Return (X, Y) of the center of cell containing provided text 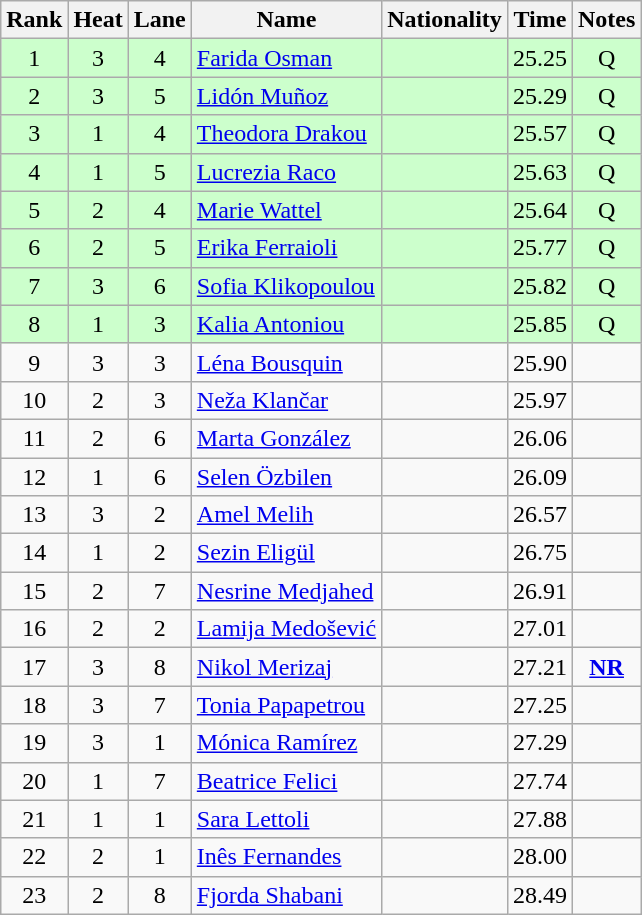
Lane (160, 20)
21 (34, 819)
25.25 (540, 58)
Nesrine Medjahed (286, 591)
26.57 (540, 515)
25.85 (540, 324)
27.01 (540, 629)
Nationality (445, 20)
28.49 (540, 895)
27.21 (540, 667)
Mónica Ramírez (286, 743)
Inês Fernandes (286, 857)
Notes (606, 20)
16 (34, 629)
25.97 (540, 400)
Sara Lettoli (286, 819)
Rank (34, 20)
Léna Bousquin (286, 362)
27.74 (540, 781)
25.63 (540, 172)
12 (34, 477)
25.64 (540, 210)
NR (606, 667)
22 (34, 857)
26.75 (540, 553)
25.77 (540, 248)
Marie Wattel (286, 210)
Fjorda Shabani (286, 895)
18 (34, 705)
11 (34, 438)
Erika Ferraioli (286, 248)
14 (34, 553)
10 (34, 400)
Marta González (286, 438)
17 (34, 667)
Selen Özbilen (286, 477)
Theodora Drakou (286, 134)
Name (286, 20)
26.06 (540, 438)
13 (34, 515)
Tonia Papapetrou (286, 705)
27.25 (540, 705)
26.09 (540, 477)
Farida Osman (286, 58)
9 (34, 362)
25.82 (540, 286)
Lidón Muñoz (286, 96)
Neža Klančar (286, 400)
19 (34, 743)
Sofia Klikopoulou (286, 286)
Amel Melih (286, 515)
28.00 (540, 857)
Sezin Eligül (286, 553)
Nikol Merizaj (286, 667)
20 (34, 781)
Heat (98, 20)
26.91 (540, 591)
Lamija Medošević (286, 629)
27.29 (540, 743)
25.90 (540, 362)
Beatrice Felici (286, 781)
27.88 (540, 819)
15 (34, 591)
23 (34, 895)
Kalia Antoniou (286, 324)
Lucrezia Raco (286, 172)
25.57 (540, 134)
25.29 (540, 96)
Time (540, 20)
